Scan for the cell matching the given text and deliver its [x, y] coordinate at center. 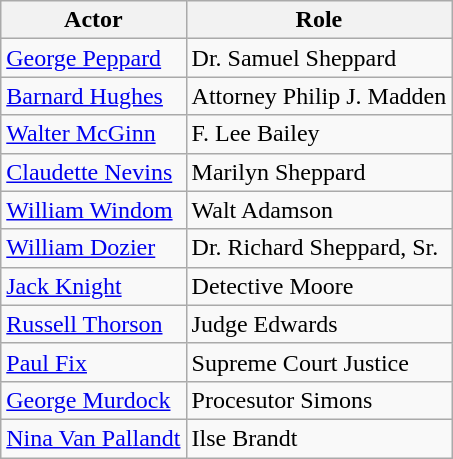
Nina Van Pallandt [94, 438]
Marilyn Sheppard [319, 172]
F. Lee Bailey [319, 134]
Judge Edwards [319, 324]
Paul Fix [94, 362]
Dr. Samuel Sheppard [319, 58]
Supreme Court Justice [319, 362]
Attorney Philip J. Madden [319, 96]
George Murdock [94, 400]
William Windom [94, 210]
George Peppard [94, 58]
Jack Knight [94, 286]
Dr. Richard Sheppard, Sr. [319, 248]
Walter McGinn [94, 134]
Ilse Brandt [319, 438]
Walt Adamson [319, 210]
Russell Thorson [94, 324]
Actor [94, 20]
Barnard Hughes [94, 96]
Role [319, 20]
Procesutor Simons [319, 400]
Detective Moore [319, 286]
Claudette Nevins [94, 172]
William Dozier [94, 248]
